Locate the cell with the specified text and output its (X, Y) center coordinate. 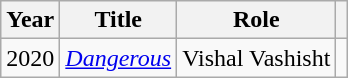
2020 (30, 58)
Dangerous (118, 58)
Vishal Vashisht (256, 58)
Role (256, 20)
Year (30, 20)
Title (118, 20)
